Search for the cell housing the specified text and yield its (X, Y) center coordinate. 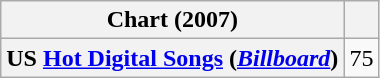
US Hot Digital Songs (Billboard) (172, 58)
75 (362, 58)
Chart (2007) (172, 20)
